Determine the (X, Y) coordinate at the center of the cell enclosing the given text.  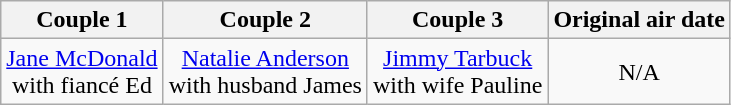
Jane McDonaldwith fiancé Ed (82, 72)
Original air date (640, 20)
Couple 2 (265, 20)
Jimmy Tarbuck with wife Pauline (457, 72)
N/A (640, 72)
Natalie Andersonwith husband James (265, 72)
Couple 1 (82, 20)
Couple 3 (457, 20)
